Extract the (X, Y) coordinate from the center of the cell holding the provided text.  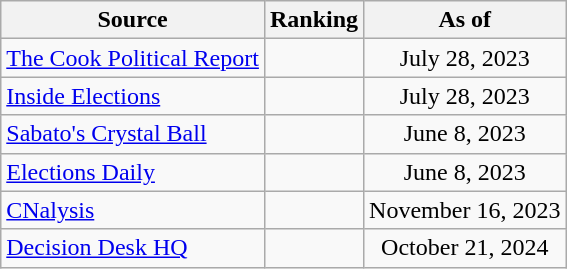
October 21, 2024 (465, 248)
As of (465, 20)
Sabato's Crystal Ball (133, 134)
Ranking (314, 20)
November 16, 2023 (465, 210)
CNalysis (133, 210)
Decision Desk HQ (133, 248)
Elections Daily (133, 172)
Inside Elections (133, 96)
The Cook Political Report (133, 58)
Source (133, 20)
